Capture the cell that displays the provided text and extract its [X, Y] central coordinate. 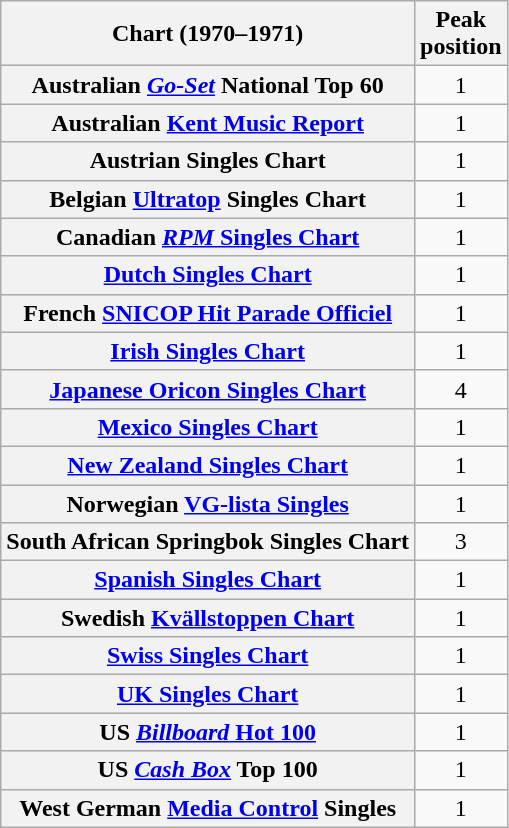
4 [461, 389]
Dutch Singles Chart [208, 275]
Japanese Oricon Singles Chart [208, 389]
3 [461, 542]
Norwegian VG-lista Singles [208, 503]
Austrian Singles Chart [208, 161]
US Cash Box Top 100 [208, 770]
Spanish Singles Chart [208, 580]
US Billboard Hot 100 [208, 732]
French SNICOP Hit Parade Officiel [208, 313]
South African Springbok Singles Chart [208, 542]
Peakposition [461, 34]
West German Media Control Singles [208, 808]
Mexico Singles Chart [208, 427]
Chart (1970–1971) [208, 34]
New Zealand Singles Chart [208, 465]
Australian Go-Set National Top 60 [208, 85]
Belgian Ultratop Singles Chart [208, 199]
Swiss Singles Chart [208, 656]
UK Singles Chart [208, 694]
Australian Kent Music Report [208, 123]
Irish Singles Chart [208, 351]
Canadian RPM Singles Chart [208, 237]
Swedish Kvällstoppen Chart [208, 618]
